Pinpoint the cell where the given text exists, returning its (X, Y) midpoint coordinate. 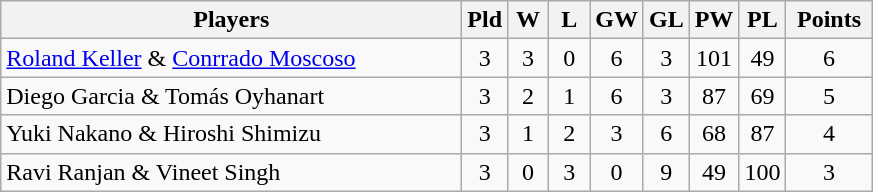
L (570, 20)
69 (762, 96)
100 (762, 172)
PL (762, 20)
Players (232, 20)
5 (829, 96)
Diego Garcia & Tomás Oyhanart (232, 96)
GL (666, 20)
Ravi Ranjan & Vineet Singh (232, 172)
101 (714, 58)
68 (714, 134)
Roland Keller & Conrrado Moscoso (232, 58)
Points (829, 20)
GW (617, 20)
Pld (485, 20)
9 (666, 172)
PW (714, 20)
W (528, 20)
Yuki Nakano & Hiroshi Shimizu (232, 134)
4 (829, 134)
